Search for the cell housing the specified text and yield its (X, Y) center coordinate. 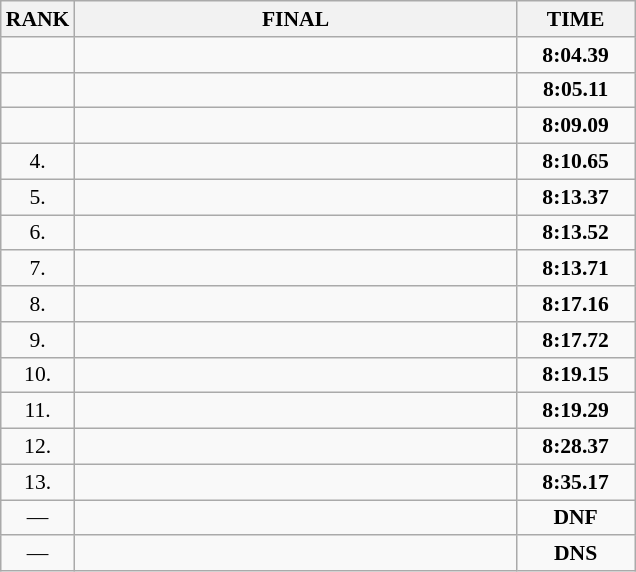
8:05.11 (576, 90)
7. (38, 269)
12. (38, 447)
8:17.16 (576, 304)
8:35.17 (576, 482)
5. (38, 197)
6. (38, 233)
13. (38, 482)
8:17.72 (576, 340)
8:13.52 (576, 233)
8:13.37 (576, 197)
10. (38, 375)
8:09.09 (576, 126)
TIME (576, 19)
DNS (576, 554)
8:10.65 (576, 162)
8. (38, 304)
11. (38, 411)
8:13.71 (576, 269)
FINAL (295, 19)
DNF (576, 518)
8:28.37 (576, 447)
4. (38, 162)
9. (38, 340)
RANK (38, 19)
8:19.29 (576, 411)
8:04.39 (576, 55)
8:19.15 (576, 375)
